Output the [X, Y] coordinate of the center of the cell containing the given text.  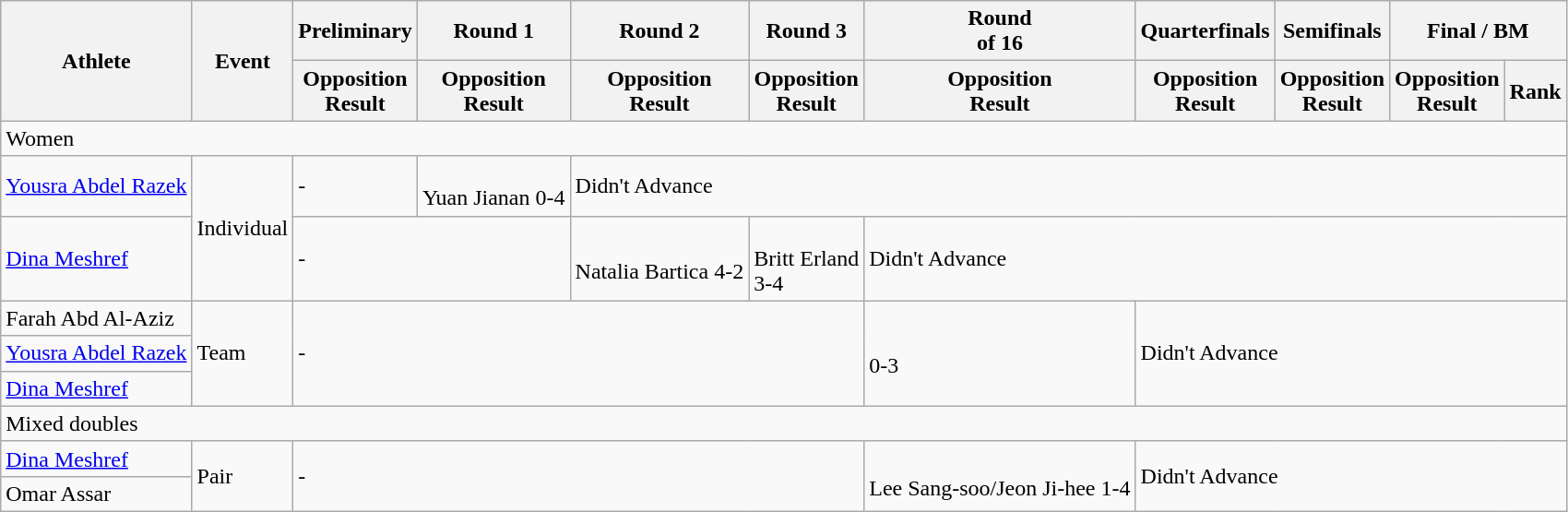
Team [243, 353]
Omar Assar [96, 494]
Round 3 [806, 31]
Round 1 [493, 31]
Semifinals [1332, 31]
Mixed doubles [784, 423]
Athlete [96, 61]
Farah Abd Al-Aziz [96, 318]
Pair [243, 476]
Roundof 16 [1000, 31]
Final / BM [1479, 31]
Individual [243, 229]
Event [243, 61]
Yuan Jianan 0-4 [493, 186]
0-3 [1000, 353]
Preliminary [356, 31]
Round 2 [659, 31]
Lee Sang-soo/Jeon Ji-hee 1-4 [1000, 476]
Rank [1535, 90]
Women [784, 138]
Quarterfinals [1205, 31]
Natalia Bartica 4-2 [659, 258]
Britt Erland3-4 [806, 258]
